Determine the [X, Y] coordinate at the center of the cell enclosing the given text.  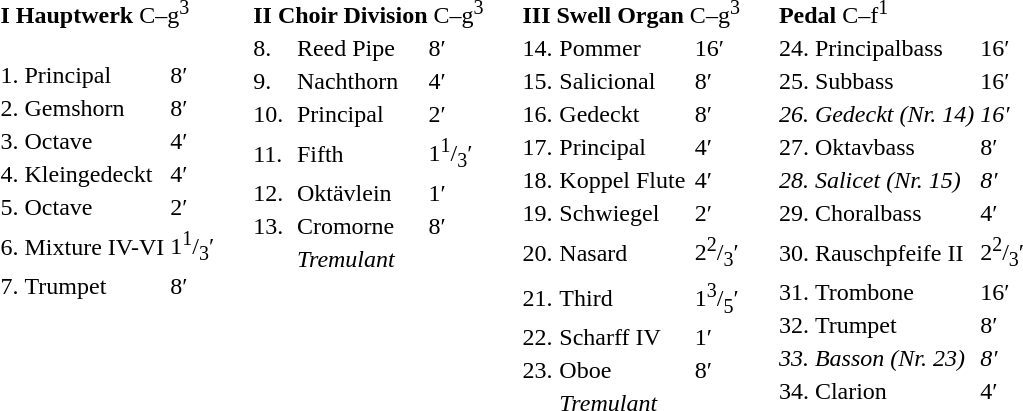
Gedeckt [624, 114]
Gemshorn [94, 108]
15. [538, 81]
33. [794, 358]
22/3′ [717, 252]
13/5′ [717, 298]
34. [794, 391]
27. [794, 147]
24. [794, 48]
Basson (Nr. 23) [894, 358]
20. [538, 252]
Salicet (Nr. 15) [894, 180]
16′ [717, 48]
Choralbass [894, 213]
14. [538, 48]
Scharff IV [624, 338]
Tremulant [360, 259]
12. [272, 193]
Oboe [624, 371]
Kleingedeckt [94, 174]
8. [272, 48]
32. [794, 325]
21. [538, 298]
30. [794, 252]
23. [538, 371]
28. [794, 180]
19. [538, 213]
Nachthorn [360, 81]
22. [538, 338]
Cromorne [360, 226]
Koppel Flute [624, 180]
Subbass [894, 81]
31. [794, 292]
18. [538, 180]
10. [272, 114]
16. [538, 114]
29. [794, 213]
9. [272, 81]
Reed Pipe [360, 48]
Nasard [624, 252]
Salicional [624, 81]
Schwiegel [624, 213]
Pommer [624, 48]
13. [272, 226]
Rauschpfeife II [894, 252]
Principalbass [894, 48]
Oktävlein [360, 193]
25. [794, 81]
11. [272, 154]
Gedeckt (Nr. 14) [894, 114]
26. [794, 114]
17. [538, 147]
Trombone [894, 292]
Third [624, 298]
Fifth [360, 154]
Oktavbass [894, 147]
Clarion [894, 391]
Mixture IV-VI [94, 246]
